Scan for the cell matching the given text and deliver its [X, Y] coordinate at center. 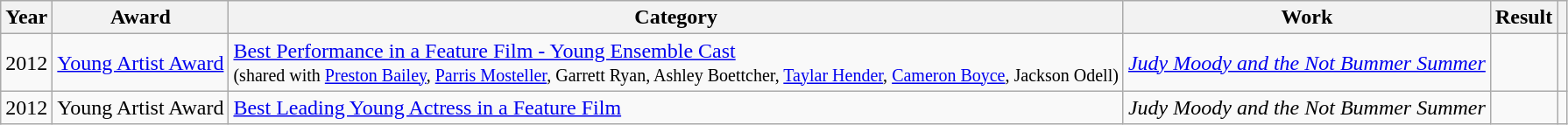
Best Leading Young Actress in a Feature Film [676, 108]
Category [676, 17]
Year [26, 17]
Result [1523, 17]
Work [1307, 17]
Award [140, 17]
